For the text-containing cell, return its midpoint in [X, Y] coordinate format. 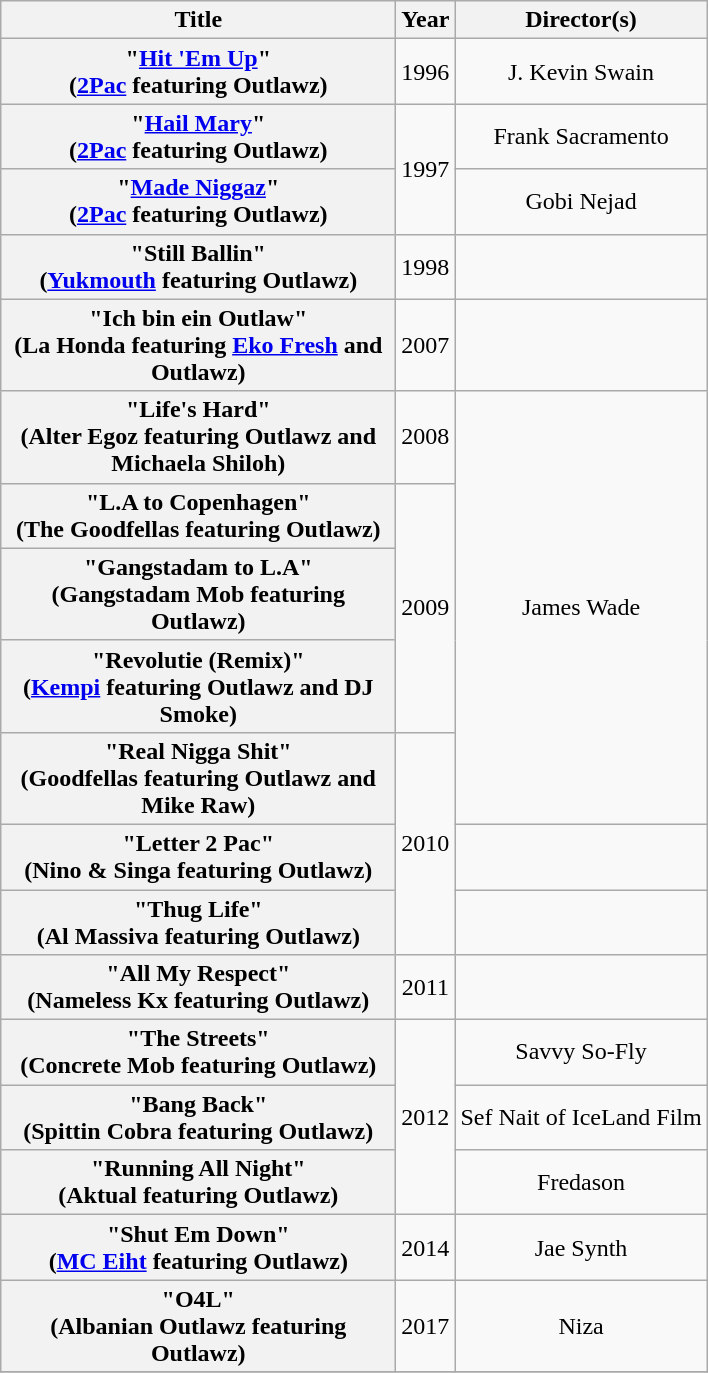
2014 [426, 1248]
2009 [426, 608]
Gobi Nejad [581, 202]
1997 [426, 169]
Sef Nait of IceLand Film [581, 1118]
2010 [426, 843]
Fredason [581, 1182]
Year [426, 20]
2008 [426, 437]
2017 [426, 1326]
"Made Niggaz"(2Pac featuring Outlawz) [198, 202]
"L.A to Copenhagen"(The Goodfellas featuring Outlawz) [198, 516]
"Life's Hard"(Alter Egoz featuring Outlawz and Michaela Shiloh) [198, 437]
"Letter 2 Pac"(Nino & Singa featuring Outlawz) [198, 856]
"Still Ballin"(Yukmouth featuring Outlawz) [198, 266]
J. Kevin Swain [581, 72]
Niza [581, 1326]
Title [198, 20]
"The Streets"(Concrete Mob featuring Outlawz) [198, 1052]
"Running All Night"(Aktual featuring Outlawz) [198, 1182]
"Hit 'Em Up"(2Pac featuring Outlawz) [198, 72]
Frank Sacramento [581, 136]
"Bang Back"(Spittin Cobra featuring Outlawz) [198, 1118]
"Real Nigga Shit"(Goodfellas featuring Outlawz and Mike Raw) [198, 778]
"Gangstadam to L.A"(Gangstadam Mob featuring Outlawz) [198, 594]
Jae Synth [581, 1248]
"Ich bin ein Outlaw"(La Honda featuring Eko Fresh and Outlawz) [198, 345]
"Thug Life"(Al Massiva featuring Outlawz) [198, 922]
2012 [426, 1118]
Director(s) [581, 20]
"O4L"(Albanian Outlawz featuring Outlawz) [198, 1326]
1996 [426, 72]
"All My Respect"(Nameless Kx featuring Outlawz) [198, 988]
Savvy So-Fly [581, 1052]
1998 [426, 266]
2011 [426, 988]
"Hail Mary"(2Pac featuring Outlawz) [198, 136]
James Wade [581, 608]
"Shut Em Down"(MC Eiht featuring Outlawz) [198, 1248]
2007 [426, 345]
"Revolutie (Remix)"(Kempi featuring Outlawz and DJ Smoke) [198, 686]
